Determine the [X, Y] coordinate at the center of the cell enclosing the given text.  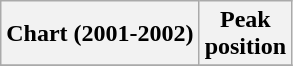
Peakposition [245, 34]
Chart (2001-2002) [100, 34]
